Return (X, Y) of the center of cell containing provided text 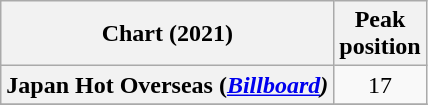
Chart (2021) (168, 34)
Japan Hot Overseas (Billboard) (168, 85)
17 (380, 85)
Peakposition (380, 34)
